Return [X, Y] of the center of cell containing provided text 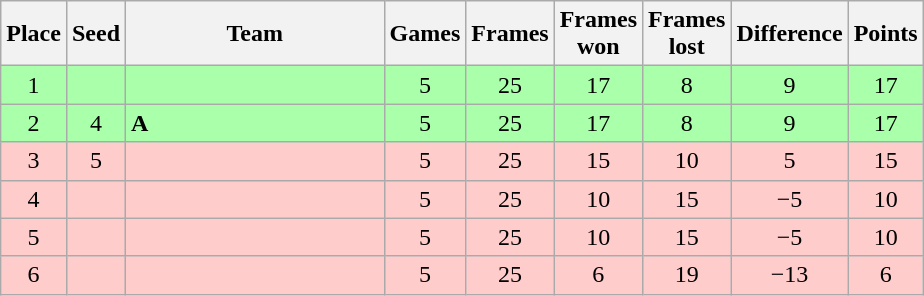
Frames won [598, 34]
A [256, 123]
Games [425, 34]
1 [34, 85]
2 [34, 123]
3 [34, 161]
19 [687, 275]
Frames [510, 34]
Team [256, 34]
Place [34, 34]
Difference [790, 34]
Frames lost [687, 34]
Points [886, 34]
Seed [96, 34]
−13 [790, 275]
